Scan for the cell matching the given text and deliver its [x, y] coordinate at center. 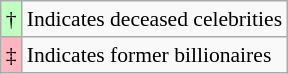
† [12, 19]
Indicates former billionaires [154, 55]
Indicates deceased celebrities [154, 19]
‡ [12, 55]
